From the cell containing the given text, extract its center point as [X, Y] coordinate. 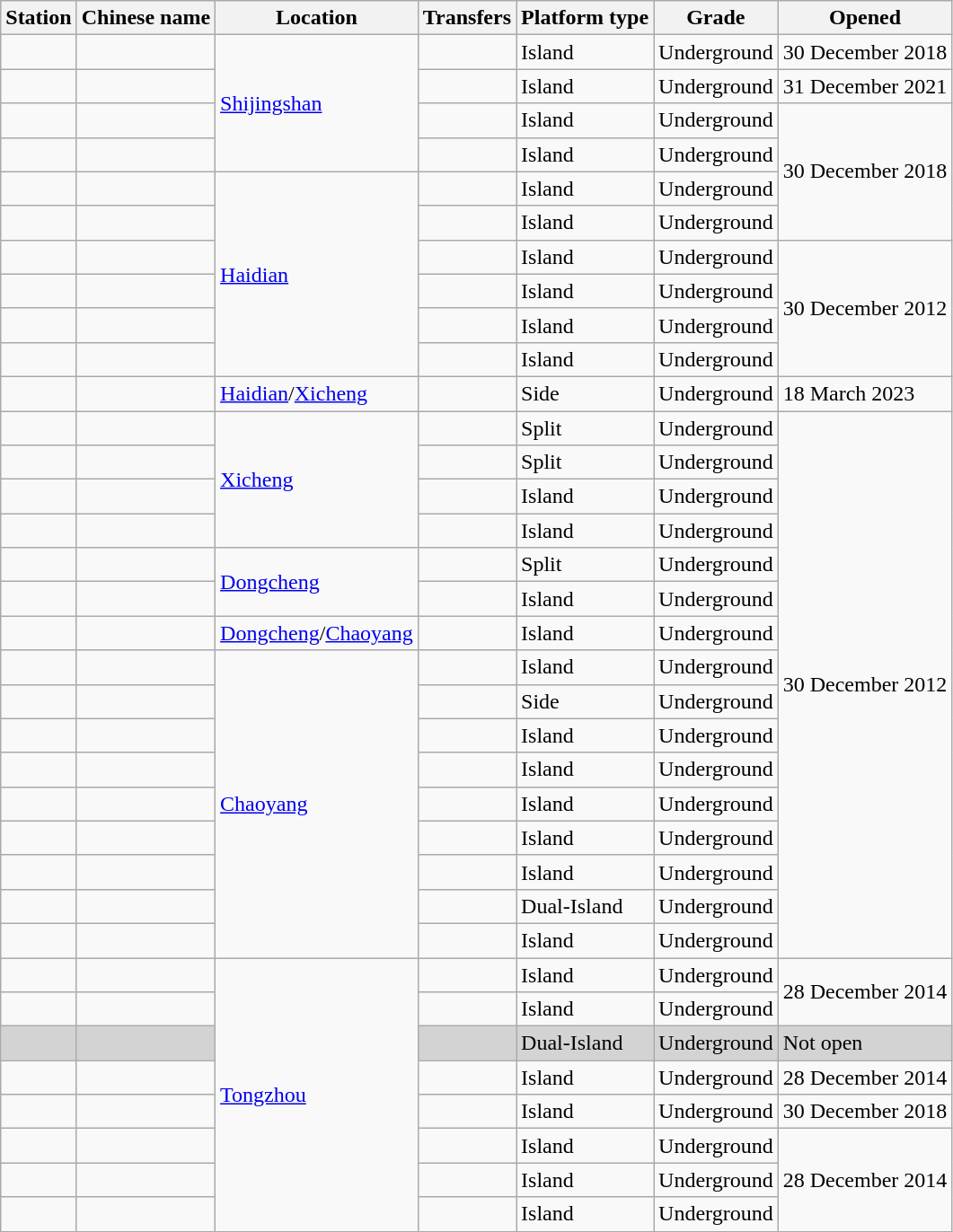
Chaoyang [317, 805]
Shijingshan [317, 103]
Transfers [467, 18]
Haidian [317, 274]
Haidian/Xicheng [317, 393]
Station [39, 18]
Xicheng [317, 480]
Chinese name [146, 18]
Dongcheng [317, 582]
Dongcheng/Chaoyang [317, 633]
Tongzhou [317, 1094]
18 March 2023 [865, 393]
Grade [717, 18]
Opened [865, 18]
31 December 2021 [865, 86]
Platform type [586, 18]
Not open [865, 1043]
Location [317, 18]
